Capture the cell that displays the provided text and extract its [x, y] central coordinate. 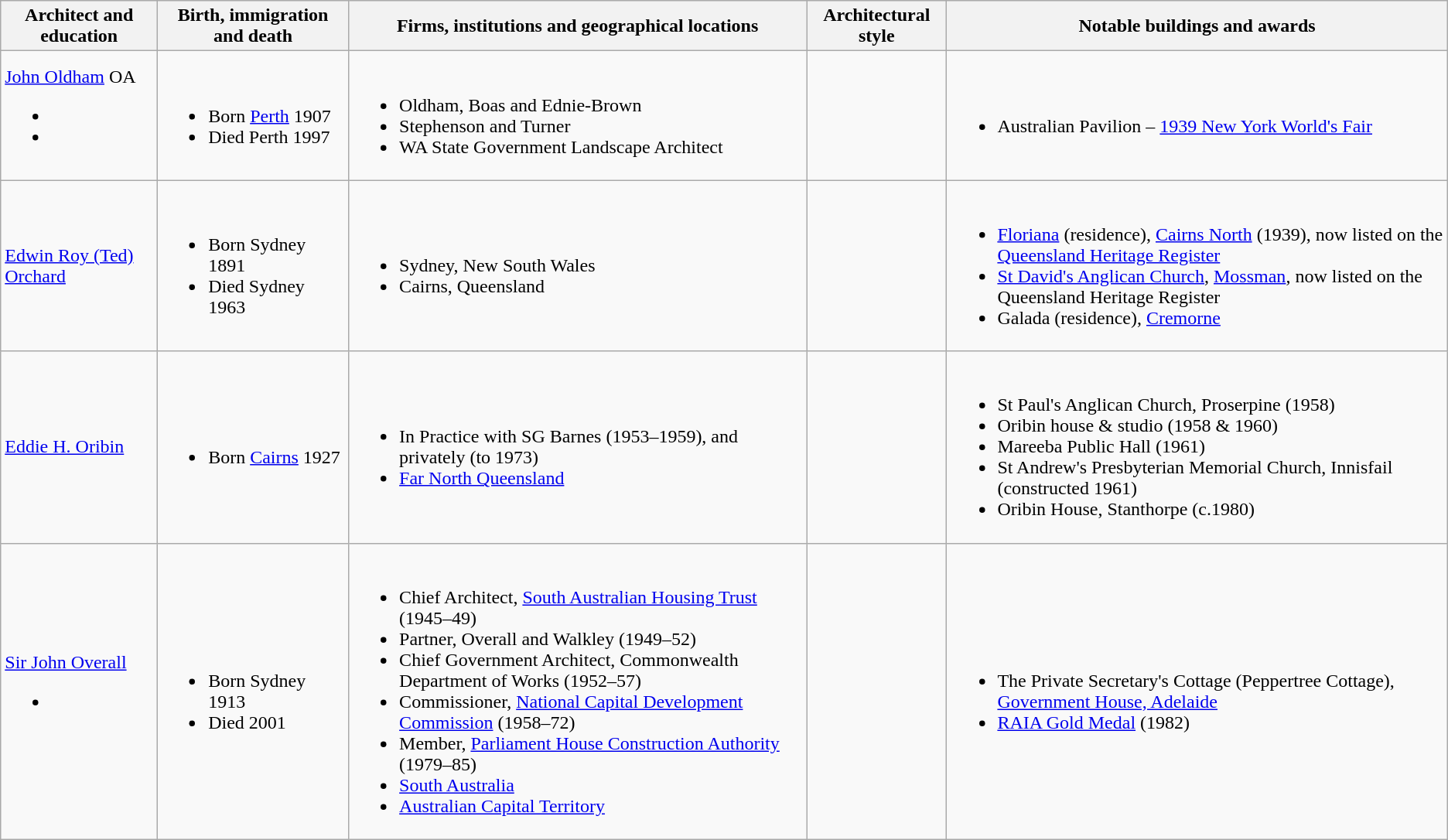
Born Perth 1907Died Perth 1997 [254, 116]
John Oldham OA [79, 116]
Australian Pavilion – 1939 New York World's Fair [1197, 116]
Notable buildings and awards [1197, 26]
Eddie H. Oribin [79, 447]
The Private Secretary's Cottage (Peppertree Cottage), Government House, AdelaideRAIA Gold Medal (1982) [1197, 691]
Born Sydney 1913Died 2001 [254, 691]
Oldham, Boas and Ednie-BrownStephenson and TurnerWA State Government Landscape Architect [578, 116]
Sydney, New South WalesCairns, Queensland [578, 266]
Edwin Roy (Ted) Orchard [79, 266]
In Practice with SG Barnes (1953–1959), and privately (to 1973)Far North Queensland [578, 447]
Born Cairns 1927 [254, 447]
Birth, immigration and death [254, 26]
Firms, institutions and geographical locations [578, 26]
Architectural style [877, 26]
Born Sydney 1891Died Sydney 1963 [254, 266]
Sir John Overall [79, 691]
Architect and education [79, 26]
